Identify which cell holds the provided text, then report its (x, y) central coordinate. 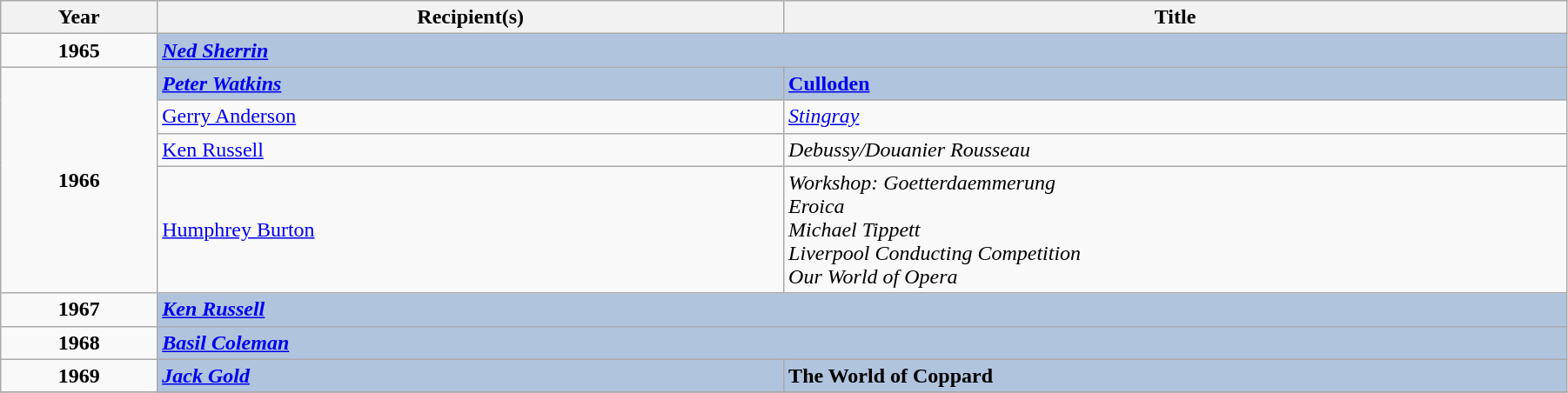
Jack Gold (471, 376)
Ned Sherrin (862, 50)
1966 (79, 180)
Debussy/Douanier Rousseau (1176, 150)
Gerry Anderson (471, 117)
1967 (79, 310)
Workshop: GoetterdaemmerungEroicaMichael TippettLiverpool Conducting CompetitionOur World of Opera (1176, 230)
Recipient(s) (471, 17)
1969 (79, 376)
Year (79, 17)
Title (1176, 17)
Basil Coleman (862, 343)
Humphrey Burton (471, 230)
1965 (79, 50)
Stingray (1176, 117)
Culloden (1176, 83)
Peter Watkins (471, 83)
1968 (79, 343)
The World of Coppard (1176, 376)
